Return the [X, Y] coordinate for the center point of the cell that contains the specified text.  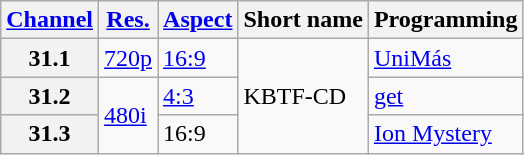
Aspect [198, 20]
31.3 [50, 134]
Programming [446, 20]
31.1 [50, 58]
KBTF-CD [303, 96]
4:3 [198, 96]
UniMás [446, 58]
31.2 [50, 96]
Channel [50, 20]
Res. [128, 20]
get [446, 96]
Short name [303, 20]
480i [128, 115]
720p [128, 58]
Ion Mystery [446, 134]
